Find where the given text appears and provide that cell's center as (x, y) coordinate. 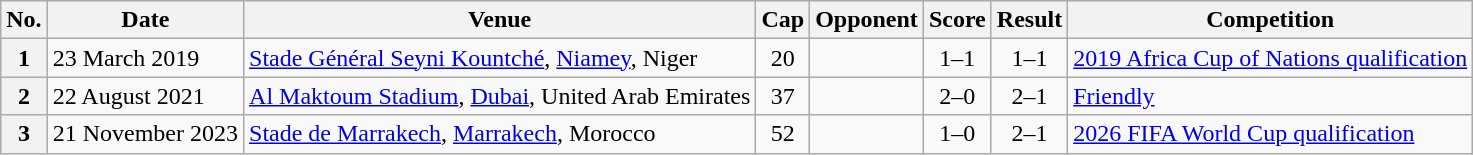
Stade de Marrakech, Marrakech, Morocco (500, 134)
3 (24, 134)
1 (24, 58)
Result (1029, 20)
Stade Général Seyni Kountché, Niamey, Niger (500, 58)
Al Maktoum Stadium, Dubai, United Arab Emirates (500, 96)
22 August 2021 (145, 96)
1–0 (957, 134)
Friendly (1270, 96)
23 March 2019 (145, 58)
Cap (783, 20)
Competition (1270, 20)
Venue (500, 20)
Score (957, 20)
52 (783, 134)
2–0 (957, 96)
Date (145, 20)
No. (24, 20)
21 November 2023 (145, 134)
2026 FIFA World Cup qualification (1270, 134)
2019 Africa Cup of Nations qualification (1270, 58)
20 (783, 58)
Opponent (867, 20)
37 (783, 96)
2 (24, 96)
